Return [x, y] of the center of cell containing provided text 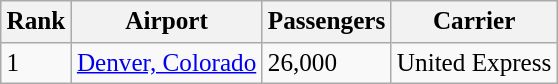
Carrier [474, 22]
United Express [474, 63]
Denver, Colorado [166, 63]
26,000 [326, 63]
Rank [36, 22]
1 [36, 63]
Airport [166, 22]
Passengers [326, 22]
